Detect which cell encompasses the target text, then output its [X, Y] center coordinate. 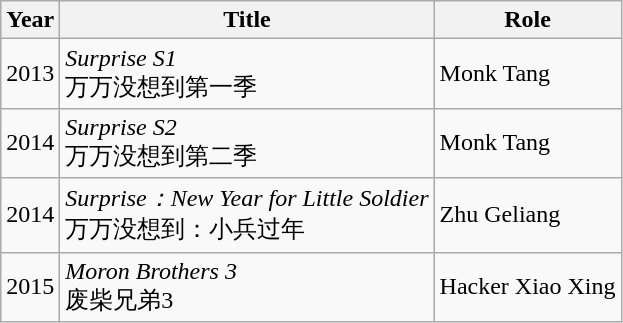
Title [247, 20]
Surprise S2万万没想到第二季 [247, 143]
2015 [30, 287]
Surprise S1万万没想到第一季 [247, 74]
2013 [30, 74]
Year [30, 20]
Surprise：New Year for Little Soldier万万没想到：小兵过年 [247, 215]
Moron Brothers 3废柴兄弟3 [247, 287]
Zhu Geliang [528, 215]
Role [528, 20]
Hacker Xiao Xing [528, 287]
